Detect which cell encompasses the target text, then output its [X, Y] center coordinate. 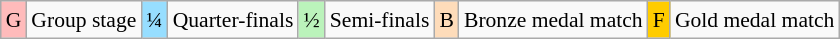
F [659, 20]
½ [311, 20]
¼ [154, 20]
Gold medal match [755, 20]
Quarter-finals [234, 20]
Semi-finals [380, 20]
G [14, 20]
Bronze medal match [554, 20]
B [446, 20]
Group stage [84, 20]
